Search for the cell housing the specified text and yield its [x, y] center coordinate. 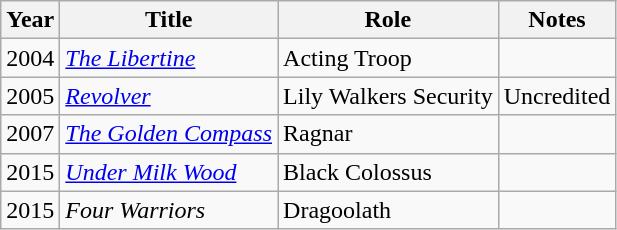
2004 [30, 58]
Notes [557, 20]
2007 [30, 134]
The Libertine [169, 58]
Year [30, 20]
Role [388, 20]
Acting Troop [388, 58]
Four Warriors [169, 210]
Title [169, 20]
Revolver [169, 96]
2005 [30, 96]
Black Colossus [388, 172]
Under Milk Wood [169, 172]
Ragnar [388, 134]
Dragoolath [388, 210]
The Golden Compass [169, 134]
Lily Walkers Security [388, 96]
Uncredited [557, 96]
